Provide the (x, y) coordinate of the cell's center where the given text is located.  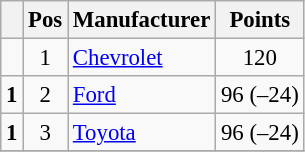
2 (46, 95)
Toyota (142, 133)
Chevrolet (142, 58)
3 (46, 133)
Ford (142, 95)
Points (260, 20)
Manufacturer (142, 20)
Pos (46, 20)
120 (260, 58)
